From the cell containing the given text, extract its center point as (x, y) coordinate. 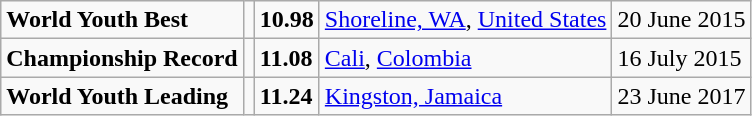
World Youth Best (122, 20)
Kingston, Jamaica (466, 96)
16 July 2015 (682, 58)
20 June 2015 (682, 20)
World Youth Leading (122, 96)
Shoreline, WA, United States (466, 20)
10.98 (286, 20)
Cali, Colombia (466, 58)
Championship Record (122, 58)
23 June 2017 (682, 96)
11.24 (286, 96)
11.08 (286, 58)
